Capture the cell that displays the provided text and extract its (X, Y) central coordinate. 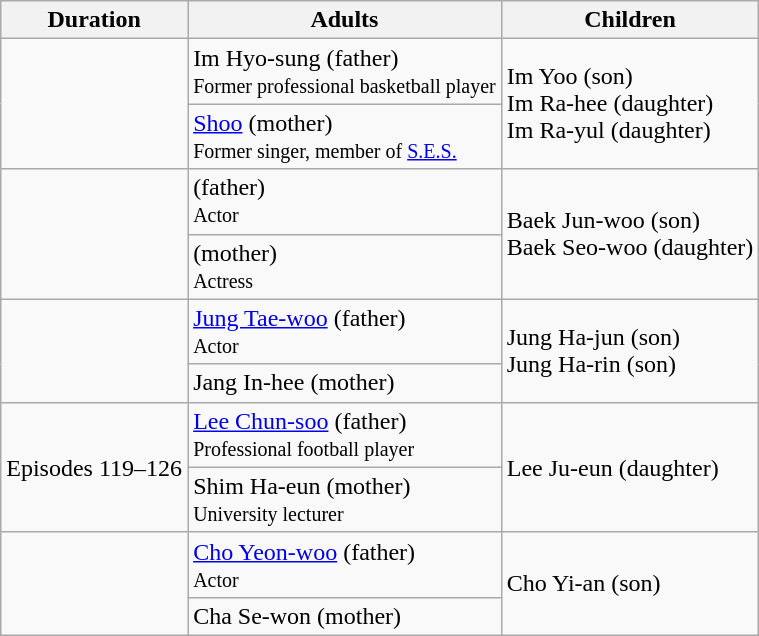
Baek Jun-woo (son)Baek Seo-woo (daughter) (630, 234)
Im Hyo-sung (father)Former professional basketball player (345, 72)
Children (630, 20)
Shim Ha-eun (mother)University lecturer (345, 500)
Cho Yi-an (son) (630, 584)
Cha Se-won (mother) (345, 616)
Episodes 119–126 (94, 467)
Shoo (mother)Former singer, member of S.E.S. (345, 136)
Cho Yeon-woo (father)Actor (345, 564)
Jung Ha-jun (son)Jung Ha-rin (son) (630, 350)
Im Yoo (son)Im Ra-hee (daughter)Im Ra-yul (daughter) (630, 104)
Duration (94, 20)
Jang In-hee (mother) (345, 383)
Adults (345, 20)
(mother)Actress (345, 266)
(father)Actor (345, 202)
Lee Ju-eun (daughter) (630, 467)
Jung Tae-woo (father)Actor (345, 332)
Lee Chun-soo (father)Professional football player (345, 434)
